Scan for the cell matching the given text and deliver its (x, y) coordinate at center. 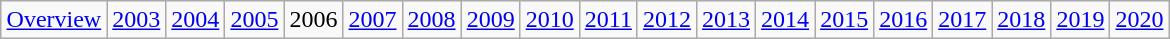
2013 (726, 20)
2012 (666, 20)
2007 (372, 20)
2010 (550, 20)
2016 (904, 20)
2015 (844, 20)
2017 (962, 20)
2019 (1080, 20)
2003 (136, 20)
Overview (54, 20)
2008 (432, 20)
2006 (314, 20)
2020 (1140, 20)
2005 (254, 20)
2018 (1022, 20)
2011 (608, 20)
2014 (786, 20)
2004 (196, 20)
2009 (490, 20)
